Return the [X, Y] coordinate for the center point of the cell that contains the specified text.  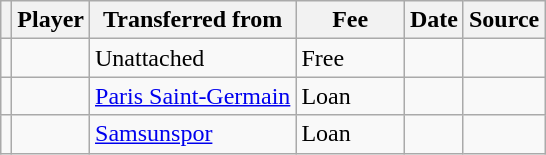
Transferred from [193, 20]
Paris Saint-Germain [193, 96]
Free [350, 58]
Samsunspor [193, 134]
Date [434, 20]
Player [51, 20]
Unattached [193, 58]
Source [504, 20]
Fee [350, 20]
